Search for the cell housing the specified text and yield its (X, Y) center coordinate. 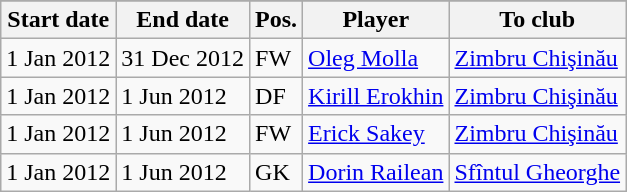
End date (183, 20)
Start date (58, 20)
Kirill Erokhin (376, 96)
Erick Sakey (376, 134)
DF (276, 96)
31 Dec 2012 (183, 58)
GK (276, 172)
Dorin Railean (376, 172)
Player (376, 20)
Sfîntul Gheorghe (538, 172)
Oleg Molla (376, 58)
To club (538, 20)
Pos. (276, 20)
